Return the (X, Y) coordinate for the center point of the cell that contains the specified text.  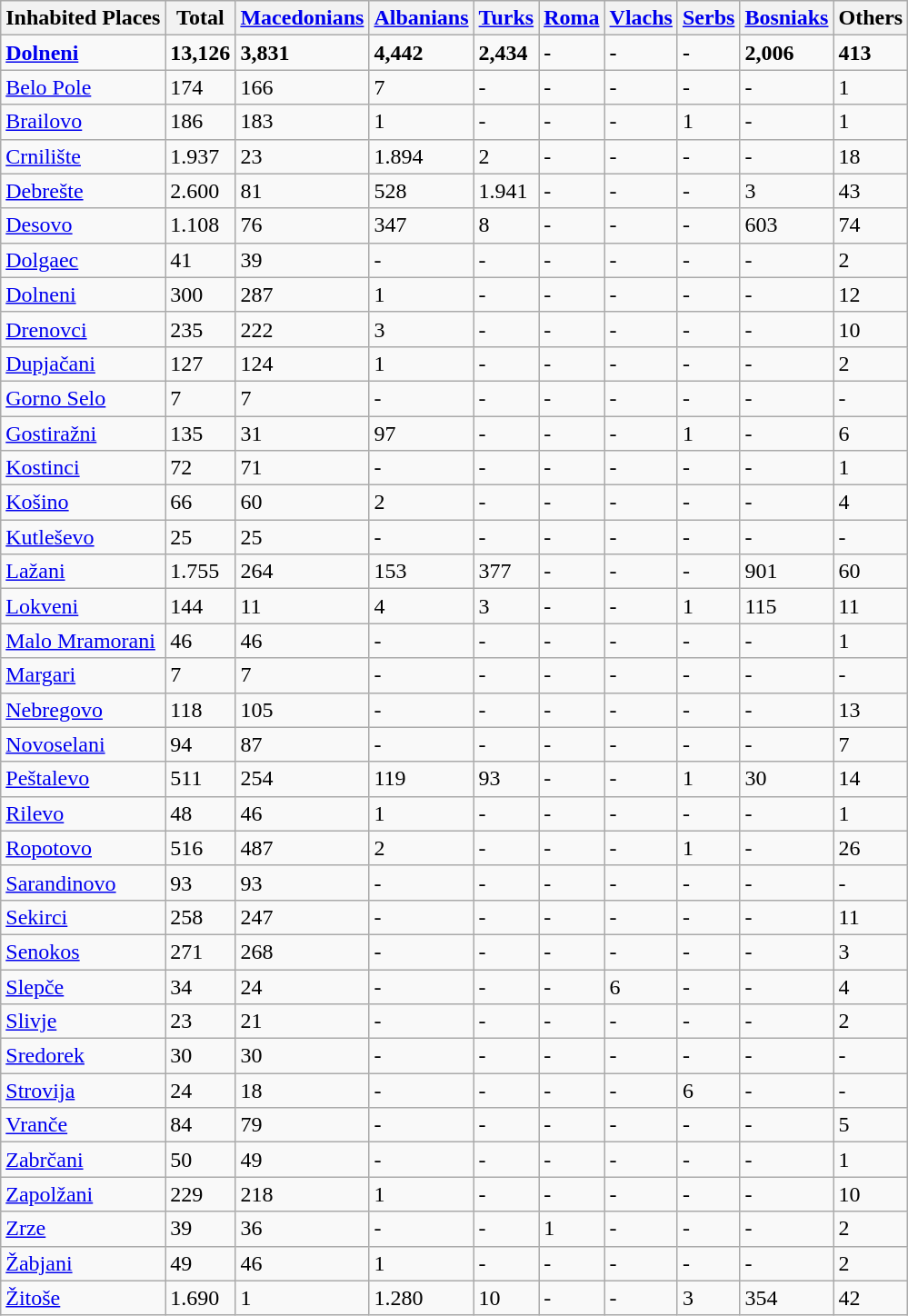
271 (200, 952)
186 (200, 122)
287 (302, 294)
Brailovo (84, 122)
84 (200, 1125)
31 (302, 434)
Košino (84, 503)
21 (302, 1022)
5 (871, 1125)
74 (871, 225)
Margari (84, 675)
487 (302, 848)
Slepče (84, 986)
1.937 (200, 156)
13,126 (200, 53)
254 (302, 779)
Zabrčani (84, 1160)
Macedonians (302, 18)
Strovija (84, 1091)
97 (422, 434)
603 (787, 225)
1.941 (506, 191)
1.755 (200, 572)
Vranče (84, 1125)
8 (506, 225)
Novoselani (84, 744)
183 (302, 122)
2,006 (787, 53)
Desovo (84, 225)
127 (200, 364)
Total (200, 18)
71 (302, 468)
119 (422, 779)
Sredorek (84, 1056)
264 (302, 572)
48 (200, 813)
Lokveni (84, 606)
Albanians (422, 18)
3,831 (302, 53)
Nebregovo (84, 710)
Roma (572, 18)
115 (787, 606)
Kutleševo (84, 537)
87 (302, 744)
229 (200, 1194)
166 (302, 87)
1.894 (422, 156)
528 (422, 191)
124 (302, 364)
Gostiražni (84, 434)
235 (200, 329)
Dolgaec (84, 260)
Peštalevo (84, 779)
516 (200, 848)
Debrešte (84, 191)
Bosniaks (787, 18)
Slivje (84, 1022)
50 (200, 1160)
43 (871, 191)
41 (200, 260)
Gorno Selo (84, 398)
354 (787, 1298)
153 (422, 572)
1.108 (200, 225)
Žabjani (84, 1263)
Kostinci (84, 468)
300 (200, 294)
Žitoše (84, 1298)
Belo Pole (84, 87)
222 (302, 329)
174 (200, 87)
Ropotovo (84, 848)
14 (871, 779)
Sekirci (84, 917)
4,442 (422, 53)
413 (871, 53)
12 (871, 294)
218 (302, 1194)
36 (302, 1229)
Serbs (708, 18)
26 (871, 848)
Drenovci (84, 329)
901 (787, 572)
118 (200, 710)
81 (302, 191)
1.690 (200, 1298)
247 (302, 917)
2.600 (200, 191)
72 (200, 468)
258 (200, 917)
Zrze (84, 1229)
Rilevo (84, 813)
Others (871, 18)
144 (200, 606)
105 (302, 710)
1.280 (422, 1298)
2,434 (506, 53)
94 (200, 744)
66 (200, 503)
511 (200, 779)
13 (871, 710)
Vlachs (641, 18)
Inhabited Places (84, 18)
Turks (506, 18)
Dupjačani (84, 364)
Senokos (84, 952)
Sarandinovo (84, 882)
79 (302, 1125)
135 (200, 434)
Zapolžani (84, 1194)
Crnilište (84, 156)
34 (200, 986)
42 (871, 1298)
347 (422, 225)
377 (506, 572)
Lažani (84, 572)
76 (302, 225)
268 (302, 952)
Malo Mramorani (84, 641)
